Find where the given text appears and provide that cell's center as (X, Y) coordinate. 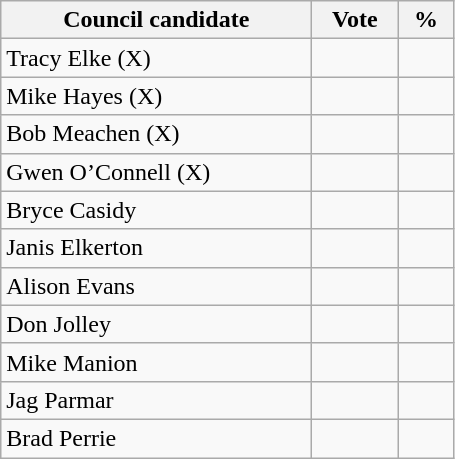
% (426, 20)
Janis Elkerton (156, 248)
Vote (355, 20)
Bryce Casidy (156, 210)
Jag Parmar (156, 400)
Council candidate (156, 20)
Mike Manion (156, 362)
Brad Perrie (156, 438)
Don Jolley (156, 324)
Alison Evans (156, 286)
Mike Hayes (X) (156, 96)
Tracy Elke (X) (156, 58)
Bob Meachen (X) (156, 134)
Gwen O’Connell (X) (156, 172)
